For the text-containing cell, return its midpoint in [X, Y] coordinate format. 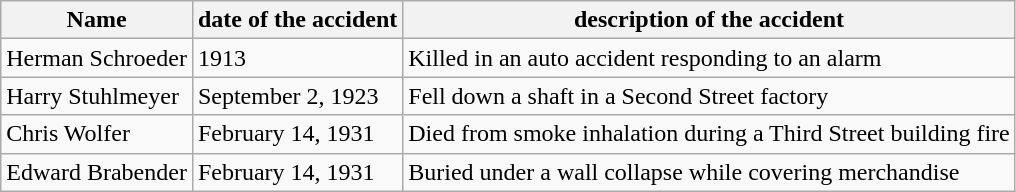
September 2, 1923 [297, 96]
Edward Brabender [97, 172]
date of the accident [297, 20]
Herman Schroeder [97, 58]
Harry Stuhlmeyer [97, 96]
description of the accident [709, 20]
Killed in an auto accident responding to an alarm [709, 58]
Name [97, 20]
Buried under a wall collapse while covering merchandise [709, 172]
Chris Wolfer [97, 134]
Died from smoke inhalation during a Third Street building fire [709, 134]
Fell down a shaft in a Second Street factory [709, 96]
1913 [297, 58]
